Return the (X, Y) coordinate for the center point of the cell that contains the specified text.  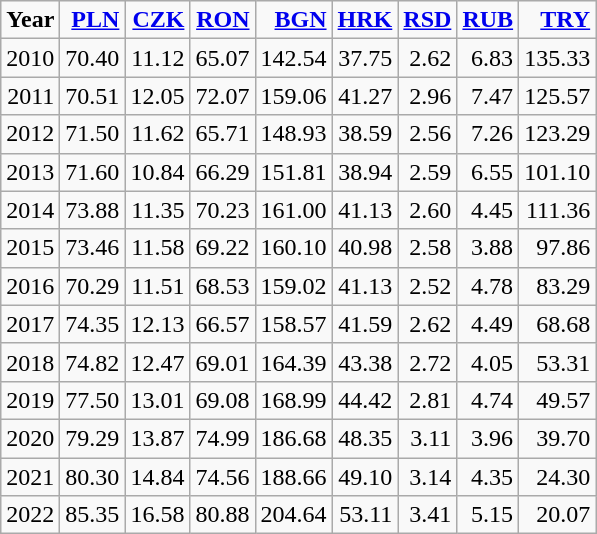
69.08 (222, 400)
11.58 (158, 248)
2.58 (428, 248)
11.51 (158, 286)
2.81 (428, 400)
4.45 (488, 210)
73.46 (92, 248)
4.35 (488, 477)
160.10 (294, 248)
83.29 (558, 286)
85.35 (92, 515)
142.54 (294, 58)
49.57 (558, 400)
RSD (428, 20)
38.94 (365, 172)
Year (30, 20)
68.53 (222, 286)
14.84 (158, 477)
2.96 (428, 96)
53.11 (365, 515)
11.12 (158, 58)
2.60 (428, 210)
2016 (30, 286)
4.74 (488, 400)
2.56 (428, 134)
159.02 (294, 286)
66.57 (222, 324)
70.40 (92, 58)
97.86 (558, 248)
168.99 (294, 400)
151.81 (294, 172)
70.23 (222, 210)
188.66 (294, 477)
3.11 (428, 438)
2021 (30, 477)
2014 (30, 210)
186.68 (294, 438)
2012 (30, 134)
71.60 (92, 172)
159.06 (294, 96)
16.58 (158, 515)
2019 (30, 400)
69.22 (222, 248)
13.87 (158, 438)
2.72 (428, 362)
80.30 (92, 477)
11.62 (158, 134)
79.29 (92, 438)
123.29 (558, 134)
49.10 (365, 477)
111.36 (558, 210)
2015 (30, 248)
CZK (158, 20)
80.88 (222, 515)
125.57 (558, 96)
74.99 (222, 438)
2022 (30, 515)
7.47 (488, 96)
4.05 (488, 362)
68.68 (558, 324)
RON (222, 20)
43.38 (365, 362)
24.30 (558, 477)
70.51 (92, 96)
74.35 (92, 324)
2.59 (428, 172)
70.29 (92, 286)
TRY (558, 20)
41.27 (365, 96)
158.57 (294, 324)
5.15 (488, 515)
12.05 (158, 96)
2018 (30, 362)
12.13 (158, 324)
40.98 (365, 248)
6.83 (488, 58)
HRK (365, 20)
135.33 (558, 58)
3.41 (428, 515)
12.47 (158, 362)
RUB (488, 20)
2010 (30, 58)
3.96 (488, 438)
71.50 (92, 134)
11.35 (158, 210)
38.59 (365, 134)
72.07 (222, 96)
PLN (92, 20)
204.64 (294, 515)
13.01 (158, 400)
10.84 (158, 172)
73.88 (92, 210)
20.07 (558, 515)
161.00 (294, 210)
69.01 (222, 362)
4.49 (488, 324)
3.88 (488, 248)
53.31 (558, 362)
164.39 (294, 362)
7.26 (488, 134)
66.29 (222, 172)
2011 (30, 96)
2017 (30, 324)
65.07 (222, 58)
BGN (294, 20)
74.82 (92, 362)
3.14 (428, 477)
65.71 (222, 134)
39.70 (558, 438)
44.42 (365, 400)
6.55 (488, 172)
74.56 (222, 477)
41.59 (365, 324)
2013 (30, 172)
2.52 (428, 286)
148.93 (294, 134)
101.10 (558, 172)
2020 (30, 438)
37.75 (365, 58)
4.78 (488, 286)
77.50 (92, 400)
48.35 (365, 438)
